Identify which cell holds the provided text, then report its [X, Y] central coordinate. 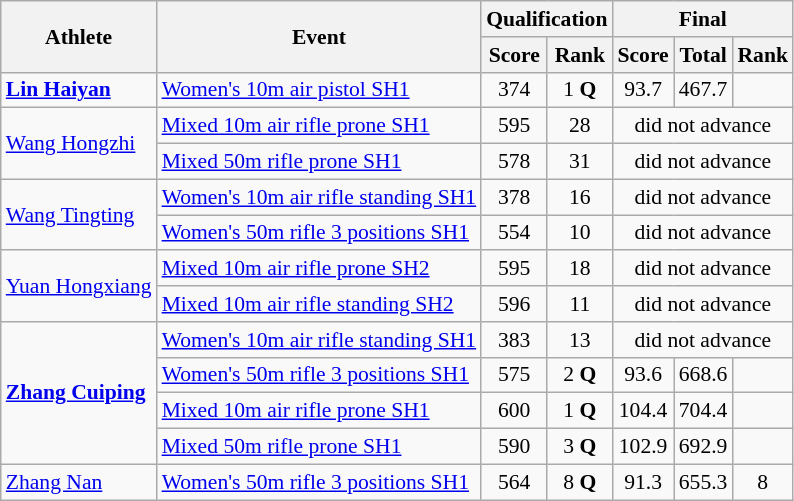
8 [762, 482]
564 [514, 482]
28 [580, 126]
Athlete [79, 36]
10 [580, 233]
Zhang Nan [79, 482]
378 [514, 197]
18 [580, 269]
Women's 10m air pistol SH1 [320, 90]
11 [580, 304]
596 [514, 304]
93.6 [642, 375]
3 Q [580, 447]
16 [580, 197]
Wang Hongzhi [79, 144]
93.7 [642, 90]
578 [514, 162]
91.3 [642, 482]
575 [514, 375]
554 [514, 233]
Mixed 10m air rifle standing SH2 [320, 304]
383 [514, 340]
31 [580, 162]
704.4 [704, 411]
590 [514, 447]
Zhang Cuiping [79, 393]
104.4 [642, 411]
Lin Haiyan [79, 90]
467.7 [704, 90]
668.6 [704, 375]
2 Q [580, 375]
8 Q [580, 482]
13 [580, 340]
Total [704, 55]
692.9 [704, 447]
Event [320, 36]
Mixed 10m air rifle prone SH2 [320, 269]
600 [514, 411]
Wang Tingting [79, 214]
Yuan Hongxiang [79, 286]
655.3 [704, 482]
Qualification [546, 19]
Final [702, 19]
374 [514, 90]
102.9 [642, 447]
